Extract the [X, Y] coordinate from the center of the cell holding the provided text.  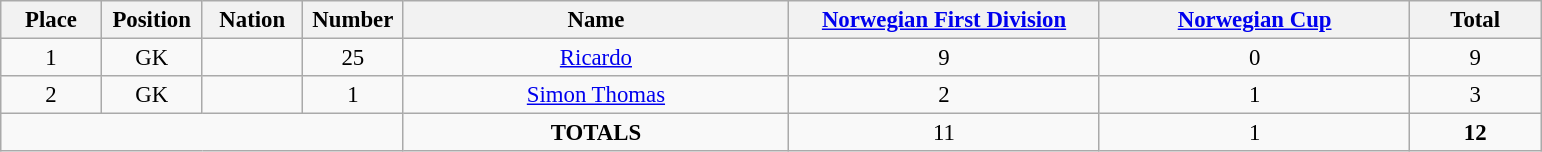
Norwegian Cup [1254, 20]
Total [1476, 20]
3 [1476, 95]
Norwegian First Division [944, 20]
Nation [252, 20]
0 [1254, 58]
25 [354, 58]
Name [596, 20]
11 [944, 133]
Place [52, 20]
Simon Thomas [596, 95]
TOTALS [596, 133]
12 [1476, 133]
Position [152, 20]
Ricardo [596, 58]
Number [354, 20]
